Detect which cell encompasses the target text, then output its [X, Y] center coordinate. 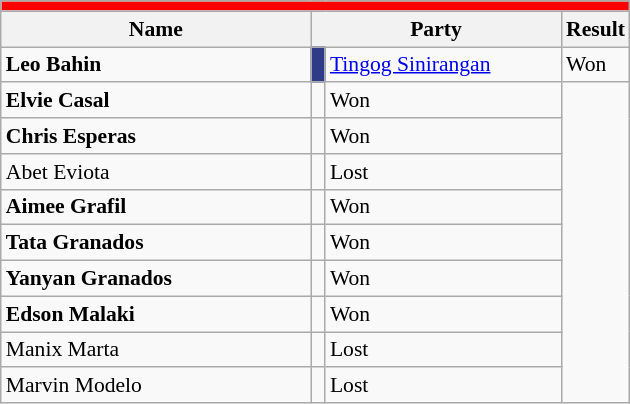
Chris Esperas [156, 136]
Tata Granados [156, 243]
Abet Eviota [156, 172]
Yanyan Granados [156, 279]
Leo Bahin [156, 65]
Marvin Modelo [156, 386]
Result [596, 29]
Tingog Sinirangan [443, 65]
Aimee Grafil [156, 207]
Name [156, 29]
Elvie Casal [156, 101]
Manix Marta [156, 350]
Edson Malaki [156, 314]
Party [436, 29]
